Locate the cell with the specified text and output its (X, Y) center coordinate. 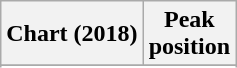
Chart (2018) (72, 34)
Peakposition (189, 34)
